Return [x, y] of the center of cell containing provided text 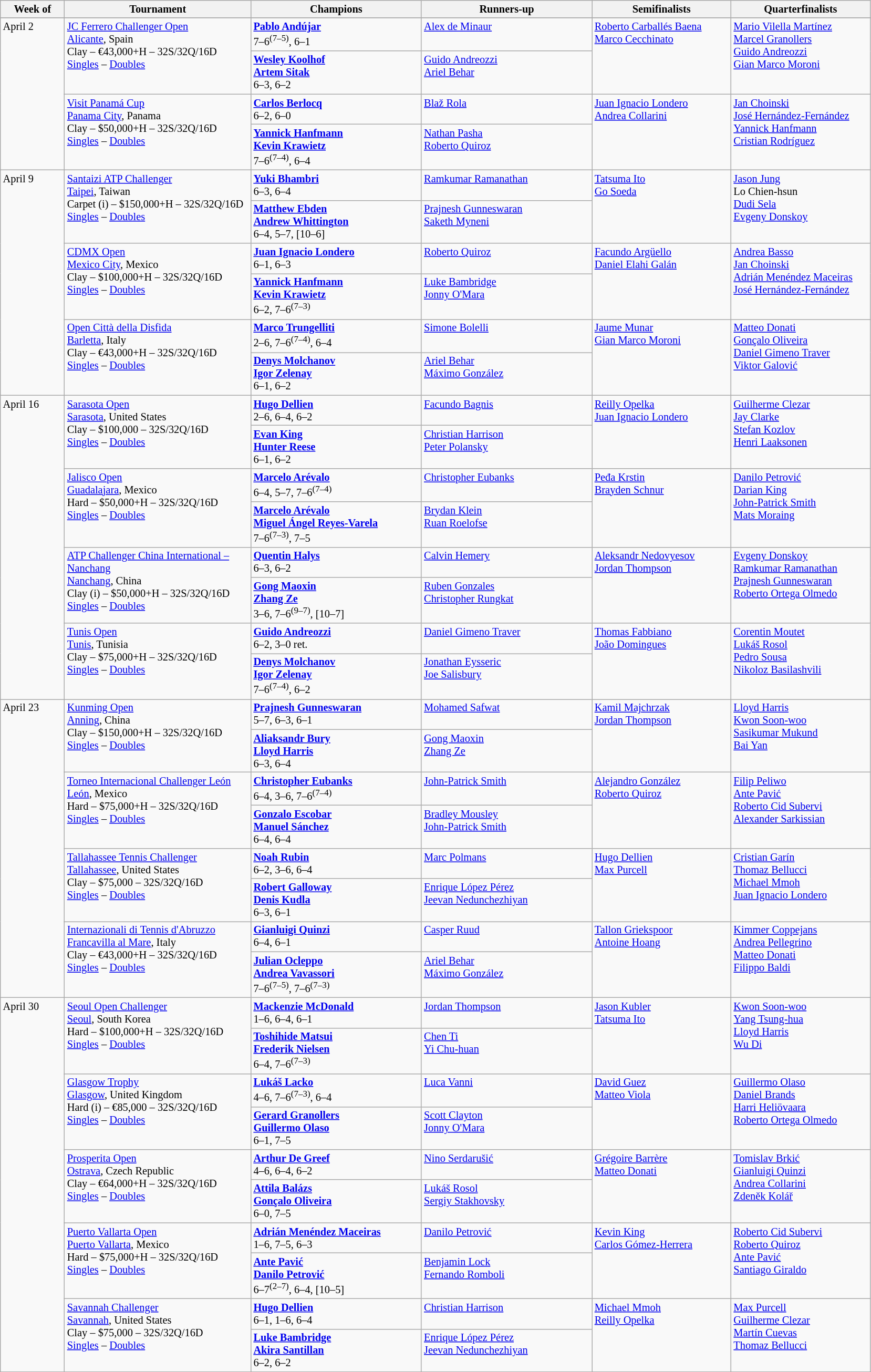
Jordan Thompson [506, 1013]
Simone Bolelli [506, 335]
Facundo Argüello Daniel Elahi Galán [662, 282]
Julian Ocleppo Andrea Vavassori7–6(7–5), 7–6(7–3) [336, 974]
Puerto Vallarta OpenPuerto Vallarta, Mexico Hard – $75,000+H – 32S/32Q/16DSingles – Doubles [158, 1261]
Casper Ruud [506, 936]
Guilherme Clezar Jay Clarke Stefan Kozlov Henri Laaksonen [801, 432]
Gong Maoxin Zhang Ze3–6, 7–6(9–7), [10–7] [336, 600]
Marco Trungelliti2–6, 7–6(7–4), 6–4 [336, 335]
Roberto Cid Subervi Roberto Quiroz Ante Pavić Santiago Giraldo [801, 1261]
Thomas Fabbiano João Domingues [662, 661]
Max Purcell Guilherme Clezar Martín Cuevas Thomaz Bellucci [801, 1335]
Scott Clayton Jonny O'Mara [506, 1128]
Hugo Dellien6–1, 1–6, 6–4 [336, 1314]
Arthur De Greef4–6, 6–4, 6–2 [336, 1164]
John-Patrick Smith [506, 789]
CDMX OpenMexico City, Mexico Clay – $100,000+H – 32S/32Q/16DSingles – Doubles [158, 282]
Marcelo Arévalo Miguel Ángel Reyes-Varela7–6(7–3), 7–5 [336, 524]
Quarterfinalists [801, 9]
Tatsuma Ito Go Soeda [662, 206]
Grégoire Barrère Matteo Donati [662, 1185]
Lukáš Lacko4–6, 7–6(7–3), 6–4 [336, 1090]
Cristian Garín Thomaz Bellucci Michael Mmoh Juan Ignacio Londero [801, 885]
Ramkumar Ramanathan [506, 185]
Lloyd Harris Kwon Soon-woo Sasikumar Mukund Bai Yan [801, 736]
Torneo Internacional Challenger LeónLeón, Mexico Hard – $75,000+H – 32S/32Q/16DSingles – Doubles [158, 810]
Sarasota OpenSarasota, United States Clay – $100,000 – 32S/32Q/16DSingles – Doubles [158, 432]
Ante Pavić Danilo Petrović6–7(2–7), 6–4, [10–5] [336, 1276]
JC Ferrero Challenger OpenAlicante, Spain Clay – €43,000+H – 32S/32Q/16DSingles – Doubles [158, 56]
Chen Ti Yi Chu-huan [506, 1051]
Savannah ChallengerSavannah, United States Clay – $75,000 – 32S/32Q/16DSingles – Doubles [158, 1335]
April 30 [33, 1184]
Yannick Hanfmann Kevin Krawietz6–2, 7–6(7–3) [336, 296]
Robert Galloway Denis Kudla6–3, 6–1 [336, 900]
Mario Vilella Martínez Marcel Granollers Guido Andreozzi Gian Marco Moroni [801, 56]
Jalisco OpenGuadalajara, Mexico Hard – $50,000+H – 32S/32Q/16DSingles – Doubles [158, 508]
Ruben Gonzales Christopher Rungkat [506, 600]
Gerard Granollers Guillermo Olaso6–1, 7–5 [336, 1128]
Hugo Dellien Max Purcell [662, 885]
Jason Kubler Tatsuma Ito [662, 1035]
Santaizi ATP ChallengerTaipei, Taiwan Carpet (i) – $150,000+H – 32S/32Q/16DSingles – Doubles [158, 206]
Nathan Pasha Roberto Quiroz [506, 147]
Yuki Bhambri6–3, 6–4 [336, 185]
Kimmer Coppejans Andrea Pellegrino Matteo Donati Filippo Baldi [801, 960]
Danilo Petrović Darian King John-Patrick Smith Mats Moraing [801, 508]
Facundo Bagnis [506, 410]
Benjamin Lock Fernando Romboli [506, 1276]
Bradley Mousley John-Patrick Smith [506, 827]
Carlos Berlocq6–2, 6–0 [336, 109]
Marcelo Arévalo6–4, 5–7, 7–6(7–4) [336, 484]
Attila Balázs Gonçalo Oliveira6–0, 7–5 [336, 1201]
David Guez Matteo Viola [662, 1112]
Aleksandr Nedovyesov Jordan Thompson [662, 585]
Christian Harrison [506, 1314]
Roberto Quiroz [506, 259]
April 16 [33, 547]
Gonzalo Escobar Manuel Sánchez6–4, 6–4 [336, 827]
Nino Serdarušić [506, 1164]
Tournament [158, 9]
Adrián Menéndez Maceiras1–6, 7–5, 6–3 [336, 1238]
Luca Vanni [506, 1090]
Pablo Andújar7–6(7–5), 6–1 [336, 35]
Matteo Donati Gonçalo Oliveira Daniel Gimeno Traver Viktor Galović [801, 357]
Guido Andreozzi Ariel Behar [506, 73]
Champions [336, 9]
Prosperita OpenOstrava, Czech Republic Clay – €64,000+H – 32S/32Q/16DSingles – Doubles [158, 1185]
Tunis OpenTunis, TunisiaClay – $75,000+H – 32S/32Q/16DSingles – Doubles [158, 661]
Quentin Halys6–3, 6–2 [336, 562]
Luke Bambridge Jonny O'Mara [506, 296]
Evan King Hunter Reese6–1, 6–2 [336, 447]
Jan Choinski José Hernández-Fernández Yannick Hanfmann Cristian Rodríguez [801, 132]
Daniel Gimeno Traver [506, 638]
Calvin Hemery [506, 562]
Brydan Klein Ruan Roelofse [506, 524]
Kamil Majchrzak Jordan Thompson [662, 736]
Lukáš Rosol Sergiy Stakhovsky [506, 1201]
Tallon Griekspoor Antoine Hoang [662, 960]
Denys Molchanov Igor Zelenay6–1, 6–2 [336, 374]
Luke Bambridge Akira Santillan6–2, 6–2 [336, 1350]
Danilo Petrović [506, 1238]
Noah Rubin6–2, 3–6, 6–4 [336, 863]
Filip Peliwo Ante Pavić Roberto Cid Subervi Alexander Sarkissian [801, 810]
Week of [33, 9]
Mohamed Safwat [506, 714]
Kevin King Carlos Gómez-Herrera [662, 1261]
Gianluigi Quinzi6–4, 6–1 [336, 936]
Kunming OpenAnning, China Clay – $150,000+H – 32S/32Q/16DSingles – Doubles [158, 736]
Alex de Minaur [506, 35]
Open Città della DisfidaBarletta, Italy Clay – €43,000+H – 32S/32Q/16DSingles – Doubles [158, 357]
Tomislav Brkić Gianluigi Quinzi Andrea Collarini Zdeněk Kolář [801, 1185]
April 23 [33, 848]
Semifinalists [662, 9]
Evgeny Donskoy Ramkumar Ramanathan Prajnesh Gunneswaran Roberto Ortega Olmedo [801, 585]
Reilly Opelka Juan Ignacio Londero [662, 432]
Blaž Rola [506, 109]
Seoul Open ChallengerSeoul, South Korea Hard – $100,000+H – 32S/32Q/16DSingles – Doubles [158, 1035]
Hugo Dellien2–6, 6–4, 6–2 [336, 410]
Internazionali di Tennis d'AbruzzoFrancavilla al Mare, Italy Clay – €43,000+H – 32S/32Q/16DSingles – Doubles [158, 960]
Tallahassee Tennis ChallengerTallahassee, United States Clay – $75,000 – 32S/32Q/16DSingles – Doubles [158, 885]
Jason Jung Lo Chien-hsun Dudi Sela Evgeny Donskoy [801, 206]
Michael Mmoh Reilly Opelka [662, 1335]
Andrea Basso Jan Choinski Adrián Menéndez Maceiras José Hernández-Fernández [801, 282]
Juan Ignacio Londero Andrea Collarini [662, 132]
Jaume Munar Gian Marco Moroni [662, 357]
Denys Molchanov Igor Zelenay7–6(7–4), 6–2 [336, 676]
Prajnesh Gunneswaran Saketh Myneni [506, 222]
Corentin Moutet Lukáš Rosol Pedro Sousa Nikoloz Basilashvili [801, 661]
Alejandro González Roberto Quiroz [662, 810]
Kwon Soon-woo Yang Tsung-hua Lloyd Harris Wu Di [801, 1035]
Toshihide Matsui Frederik Nielsen6–4, 7–6(7–3) [336, 1051]
Peđa Krstin Brayden Schnur [662, 508]
Christian Harrison Peter Polansky [506, 447]
Yannick Hanfmann Kevin Krawietz7–6(7–4), 6–4 [336, 147]
Guido Andreozzi6–2, 3–0 ret. [336, 638]
Matthew Ebden Andrew Whittington6–4, 5–7, [10–6] [336, 222]
April 9 [33, 283]
Roberto Carballés Baena Marco Cecchinato [662, 56]
Mackenzie McDonald1–6, 6–4, 6–1 [336, 1013]
Gong Maoxin Zhang Ze [506, 751]
ATP Challenger China International – NanchangNanchang, China Clay (i) – $50,000+H – 32S/32Q/16DSingles – Doubles [158, 585]
Aliaksandr Bury Lloyd Harris6–3, 6–4 [336, 751]
Christopher Eubanks [506, 484]
Marc Polmans [506, 863]
Jonathan Eysseric Joe Salisbury [506, 676]
Visit Panamá CupPanama City, Panama Clay – $50,000+H – 32S/32Q/16DSingles – Doubles [158, 132]
Juan Ignacio Londero6–1, 6–3 [336, 259]
Wesley Koolhof Artem Sitak6–3, 6–2 [336, 73]
Prajnesh Gunneswaran5–7, 6–3, 6–1 [336, 714]
April 2 [33, 94]
Runners-up [506, 9]
Glasgow TrophyGlasgow, United Kingdom Hard (i) – €85,000 – 32S/32Q/16DSingles – Doubles [158, 1112]
Guillermo Olaso Daniel Brands Harri Heliövaara Roberto Ortega Olmedo [801, 1112]
Christopher Eubanks6–4, 3–6, 7–6(7–4) [336, 789]
